Return [x, y] of the center of cell containing provided text 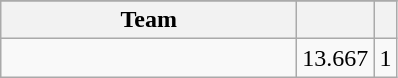
Team [149, 20]
13.667 [336, 58]
1 [386, 58]
